Search for the cell housing the specified text and yield its [X, Y] center coordinate. 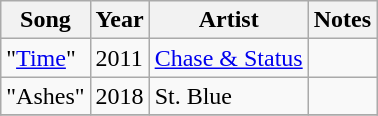
2018 [120, 96]
Notes [342, 20]
Song [46, 20]
"Time" [46, 58]
Artist [228, 20]
Year [120, 20]
2011 [120, 58]
"Ashes" [46, 96]
Chase & Status [228, 58]
St. Blue [228, 96]
